Find where the given text appears and provide that cell's center as (x, y) coordinate. 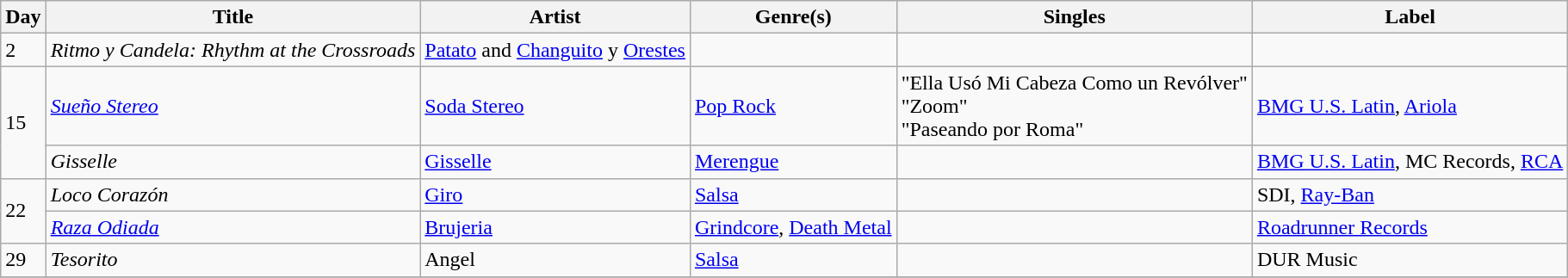
Merengue (793, 162)
Giro (555, 195)
Angel (555, 260)
Genre(s) (793, 17)
Title (232, 17)
Singles (1075, 17)
BMG U.S. Latin, Ariola (1410, 106)
Day (23, 17)
Label (1410, 17)
Raza Odiada (232, 227)
Pop Rock (793, 106)
2 (23, 50)
Ritmo y Candela: Rhythm at the Crossroads (232, 50)
Brujeria (555, 227)
"Ella Usó Mi Cabeza Como un Revólver""Zoom""Paseando por Roma" (1075, 106)
29 (23, 260)
Loco Corazón (232, 195)
Patato and Changuito y Orestes (555, 50)
Tesorito (232, 260)
Roadrunner Records (1410, 227)
Soda Stereo (555, 106)
Sueño Stereo (232, 106)
Artist (555, 17)
SDI, Ray-Ban (1410, 195)
DUR Music (1410, 260)
15 (23, 122)
Grindcore, Death Metal (793, 227)
BMG U.S. Latin, MC Records, RCA (1410, 162)
22 (23, 211)
